Return (X, Y) of the center of cell containing provided text 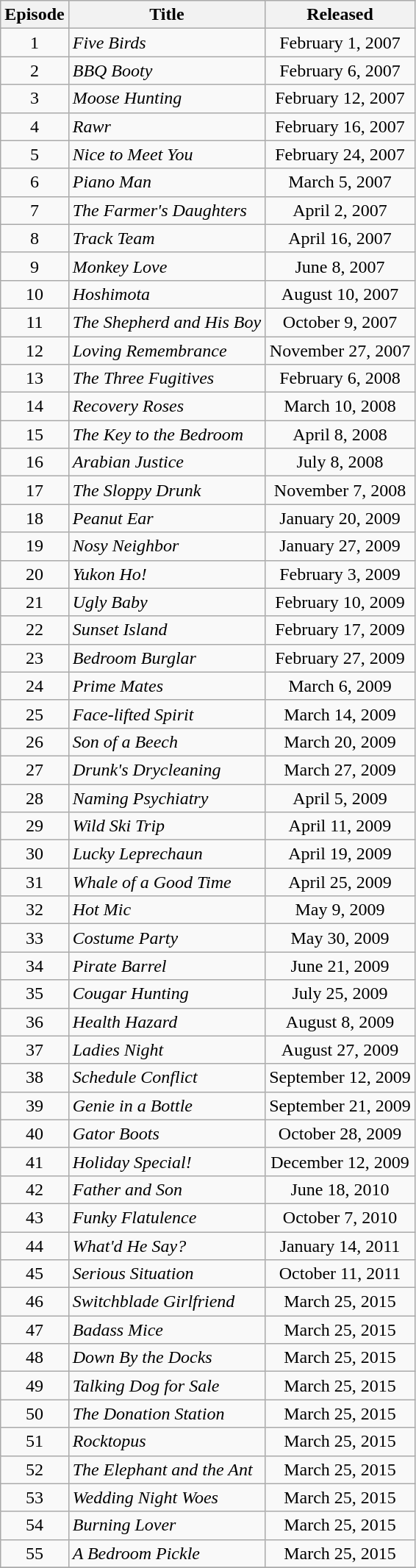
The Shepherd and His Boy (166, 322)
January 14, 2011 (340, 1246)
22 (35, 630)
33 (35, 938)
36 (35, 1022)
Prime Mates (166, 686)
Gator Boots (166, 1134)
47 (35, 1330)
March 10, 2008 (340, 407)
February 17, 2009 (340, 630)
January 27, 2009 (340, 546)
Serious Situation (166, 1274)
September 12, 2009 (340, 1078)
39 (35, 1106)
Face-lifted Spirit (166, 714)
What'd He Say? (166, 1246)
October 9, 2007 (340, 322)
44 (35, 1246)
August 8, 2009 (340, 1022)
April 11, 2009 (340, 826)
Rawr (166, 126)
11 (35, 322)
February 10, 2009 (340, 602)
38 (35, 1078)
June 21, 2009 (340, 966)
Wedding Night Woes (166, 1497)
41 (35, 1161)
30 (35, 854)
Genie in a Bottle (166, 1106)
April 16, 2007 (340, 238)
46 (35, 1302)
Arabian Justice (166, 462)
Sunset Island (166, 630)
Hoshimota (166, 294)
9 (35, 266)
2 (35, 71)
Yukon Ho! (166, 574)
Released (340, 15)
February 3, 2009 (340, 574)
24 (35, 686)
June 18, 2010 (340, 1189)
May 9, 2009 (340, 910)
August 10, 2007 (340, 294)
April 8, 2008 (340, 434)
Cougar Hunting (166, 994)
August 27, 2009 (340, 1050)
September 21, 2009 (340, 1106)
50 (35, 1414)
April 2, 2007 (340, 210)
55 (35, 1553)
February 16, 2007 (340, 126)
16 (35, 462)
Switchblade Girlfriend (166, 1302)
Health Hazard (166, 1022)
28 (35, 798)
52 (35, 1469)
37 (35, 1050)
Wild Ski Trip (166, 826)
5 (35, 154)
February 6, 2007 (340, 71)
34 (35, 966)
1 (35, 43)
The Farmer's Daughters (166, 210)
4 (35, 126)
Burning Lover (166, 1525)
Loving Remembrance (166, 351)
The Donation Station (166, 1414)
13 (35, 379)
15 (35, 434)
March 5, 2007 (340, 182)
Badass Mice (166, 1330)
The Elephant and the Ant (166, 1469)
Episode (35, 15)
The Key to the Bedroom (166, 434)
Drunk's Drycleaning (166, 770)
Hot Mic (166, 910)
8 (35, 238)
20 (35, 574)
Funky Flatulence (166, 1217)
Nosy Neighbor (166, 546)
18 (35, 518)
Piano Man (166, 182)
February 27, 2009 (340, 658)
December 12, 2009 (340, 1161)
January 20, 2009 (340, 518)
19 (35, 546)
Recovery Roses (166, 407)
Down By the Docks (166, 1358)
48 (35, 1358)
23 (35, 658)
54 (35, 1525)
June 8, 2007 (340, 266)
Son of a Beech (166, 742)
Talking Dog for Sale (166, 1386)
February 6, 2008 (340, 379)
Title (166, 15)
6 (35, 182)
17 (35, 490)
Father and Son (166, 1189)
45 (35, 1274)
October 7, 2010 (340, 1217)
March 6, 2009 (340, 686)
July 25, 2009 (340, 994)
Costume Party (166, 938)
14 (35, 407)
Schedule Conflict (166, 1078)
Ladies Night (166, 1050)
April 19, 2009 (340, 854)
43 (35, 1217)
26 (35, 742)
25 (35, 714)
March 27, 2009 (340, 770)
Naming Psychiatry (166, 798)
Monkey Love (166, 266)
Moose Hunting (166, 99)
March 14, 2009 (340, 714)
29 (35, 826)
Holiday Special! (166, 1161)
12 (35, 351)
40 (35, 1134)
53 (35, 1497)
Peanut Ear (166, 518)
Track Team (166, 238)
31 (35, 882)
49 (35, 1386)
Whale of a Good Time (166, 882)
The Three Fugitives (166, 379)
35 (35, 994)
October 11, 2011 (340, 1274)
42 (35, 1189)
Lucky Leprechaun (166, 854)
10 (35, 294)
Ugly Baby (166, 602)
Bedroom Burglar (166, 658)
A Bedroom Pickle (166, 1553)
October 28, 2009 (340, 1134)
27 (35, 770)
21 (35, 602)
April 25, 2009 (340, 882)
March 20, 2009 (340, 742)
February 1, 2007 (340, 43)
July 8, 2008 (340, 462)
Five Birds (166, 43)
May 30, 2009 (340, 938)
April 5, 2009 (340, 798)
51 (35, 1442)
The Sloppy Drunk (166, 490)
Pirate Barrel (166, 966)
Nice to Meet You (166, 154)
7 (35, 210)
Rocktopus (166, 1442)
February 12, 2007 (340, 99)
3 (35, 99)
February 24, 2007 (340, 154)
BBQ Booty (166, 71)
November 27, 2007 (340, 351)
32 (35, 910)
November 7, 2008 (340, 490)
